Extract the (x, y) coordinate from the center of the cell holding the provided text.  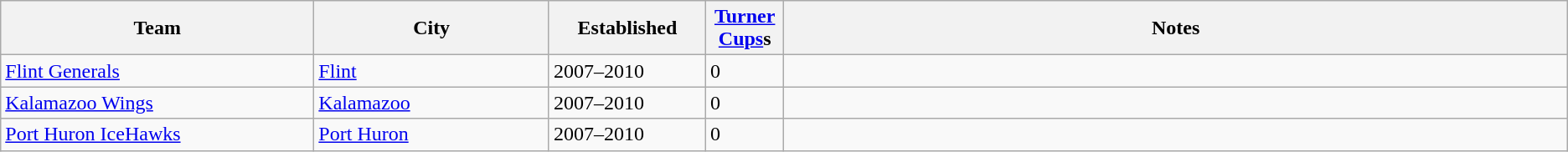
Kalamazoo Wings (157, 103)
Port Huron IceHawks (157, 134)
Kalamazoo (432, 103)
Notes (1176, 28)
Team (157, 28)
Port Huron (432, 134)
Turner Cupss (745, 28)
Flint Generals (157, 71)
Flint (432, 71)
Established (627, 28)
City (432, 28)
